Return the [X, Y] coordinate for the center point of the cell that contains the specified text.  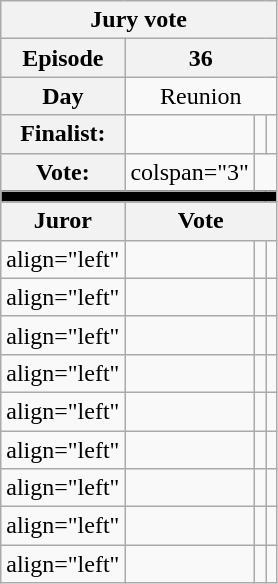
Jury vote [139, 20]
36 [201, 58]
colspan="3" [190, 172]
Reunion [201, 96]
Finalist: [63, 134]
Vote [201, 221]
Vote: [63, 172]
Juror [63, 221]
Episode [63, 58]
Day [63, 96]
